From the cell containing the given text, extract its center point as [x, y] coordinate. 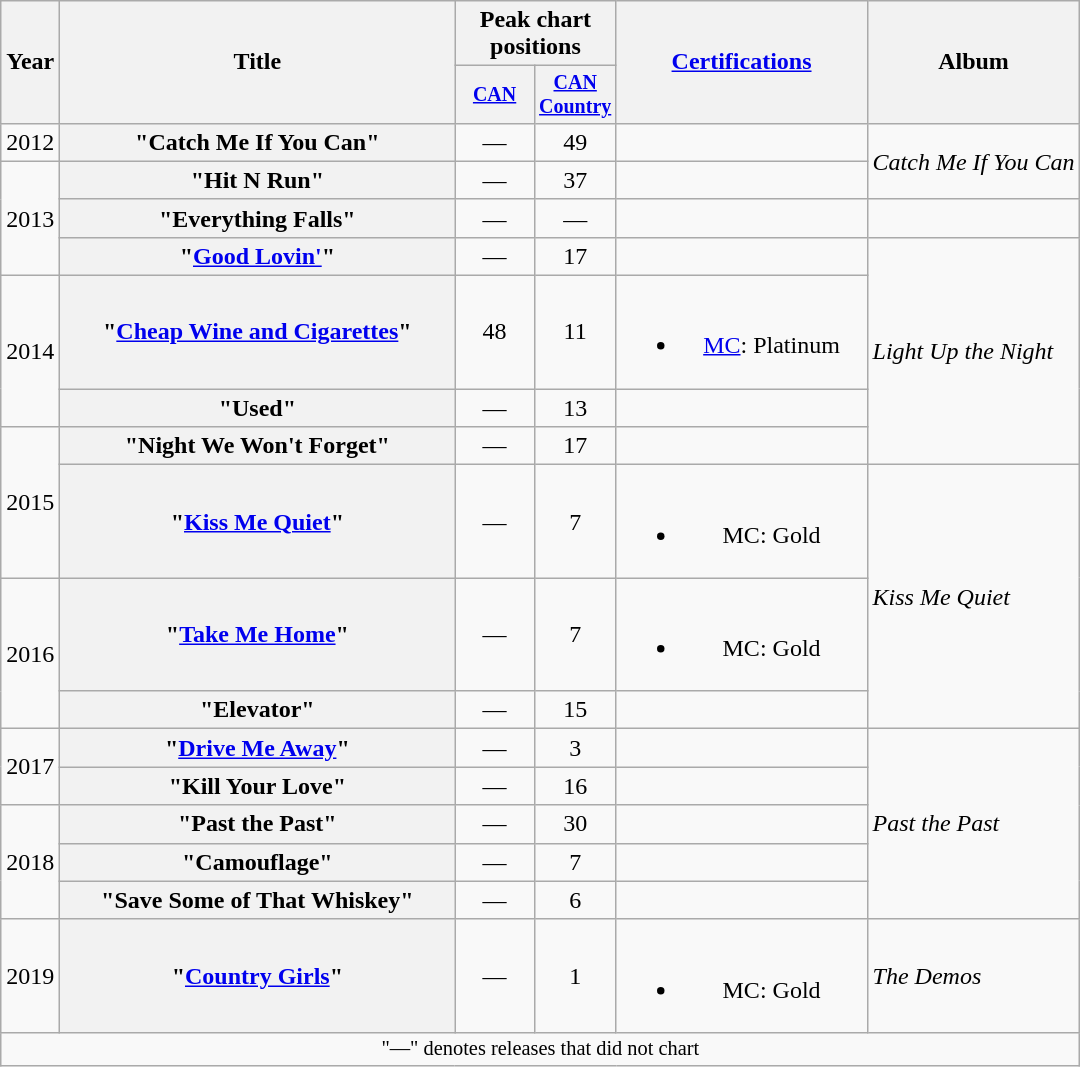
37 [575, 180]
"Camouflage" [258, 862]
"Everything Falls" [258, 218]
"Elevator" [258, 710]
"Cheap Wine and Cigarettes" [258, 332]
13 [575, 408]
"Hit N Run" [258, 180]
"Take Me Home" [258, 634]
CAN [494, 94]
"Night We Won't Forget" [258, 446]
30 [575, 824]
1 [575, 976]
"Country Girls" [258, 976]
48 [494, 332]
2014 [30, 352]
Album [974, 62]
2017 [30, 767]
16 [575, 786]
2016 [30, 654]
CAN Country [575, 94]
"Used" [258, 408]
"Kiss Me Quiet" [258, 522]
Catch Me If You Can [974, 161]
The Demos [974, 976]
2018 [30, 862]
2013 [30, 218]
"—" denotes releases that did not chart [540, 1049]
MC: Platinum [742, 332]
"Save Some of That Whiskey" [258, 900]
"Catch Me If You Can" [258, 142]
15 [575, 710]
Year [30, 62]
Peak chartpositions [536, 34]
"Past the Past" [258, 824]
"Kill Your Love" [258, 786]
Light Up the Night [974, 350]
Title [258, 62]
2019 [30, 976]
Kiss Me Quiet [974, 597]
11 [575, 332]
6 [575, 900]
2012 [30, 142]
3 [575, 748]
49 [575, 142]
"Good Lovin'" [258, 256]
2015 [30, 502]
"Drive Me Away" [258, 748]
Past the Past [974, 824]
Certifications [742, 62]
